Find where the given text appears and provide that cell's center as (x, y) coordinate. 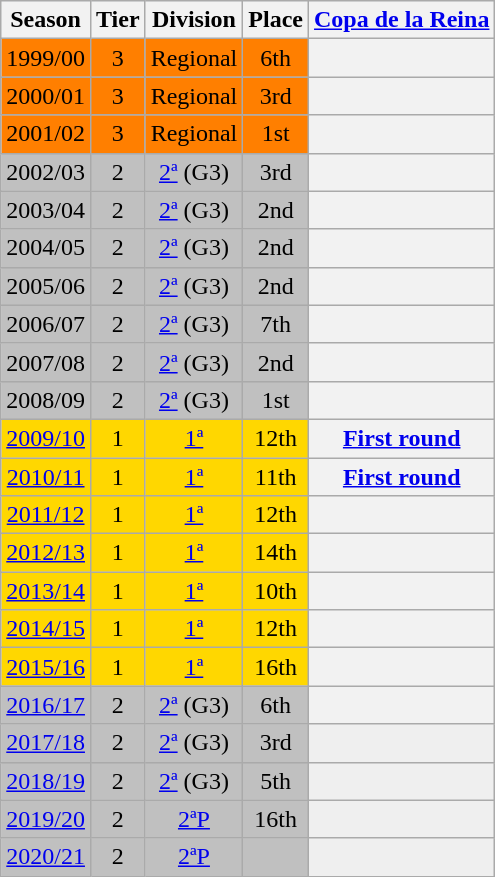
2005/06 (46, 286)
7th (276, 324)
2017/18 (46, 743)
Tier (118, 20)
Season (46, 20)
Copa de la Reina (402, 20)
5th (276, 781)
2000/01 (46, 96)
2008/09 (46, 400)
2001/02 (46, 134)
2020/21 (46, 857)
2007/08 (46, 362)
2004/05 (46, 248)
Place (276, 20)
2002/03 (46, 172)
14th (276, 553)
2014/15 (46, 629)
2011/12 (46, 515)
10th (276, 591)
2012/13 (46, 553)
1999/00 (46, 58)
2018/19 (46, 781)
2009/10 (46, 438)
Division (194, 20)
2010/11 (46, 477)
2016/17 (46, 705)
2015/16 (46, 667)
2003/04 (46, 210)
11th (276, 477)
2006/07 (46, 324)
2013/14 (46, 591)
2019/20 (46, 819)
